Locate the cell with the specified text and output its [x, y] center coordinate. 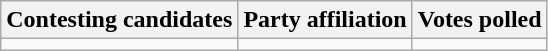
Contesting candidates [120, 20]
Votes polled [480, 20]
Party affiliation [325, 20]
